Scan for the cell matching the given text and deliver its (X, Y) coordinate at center. 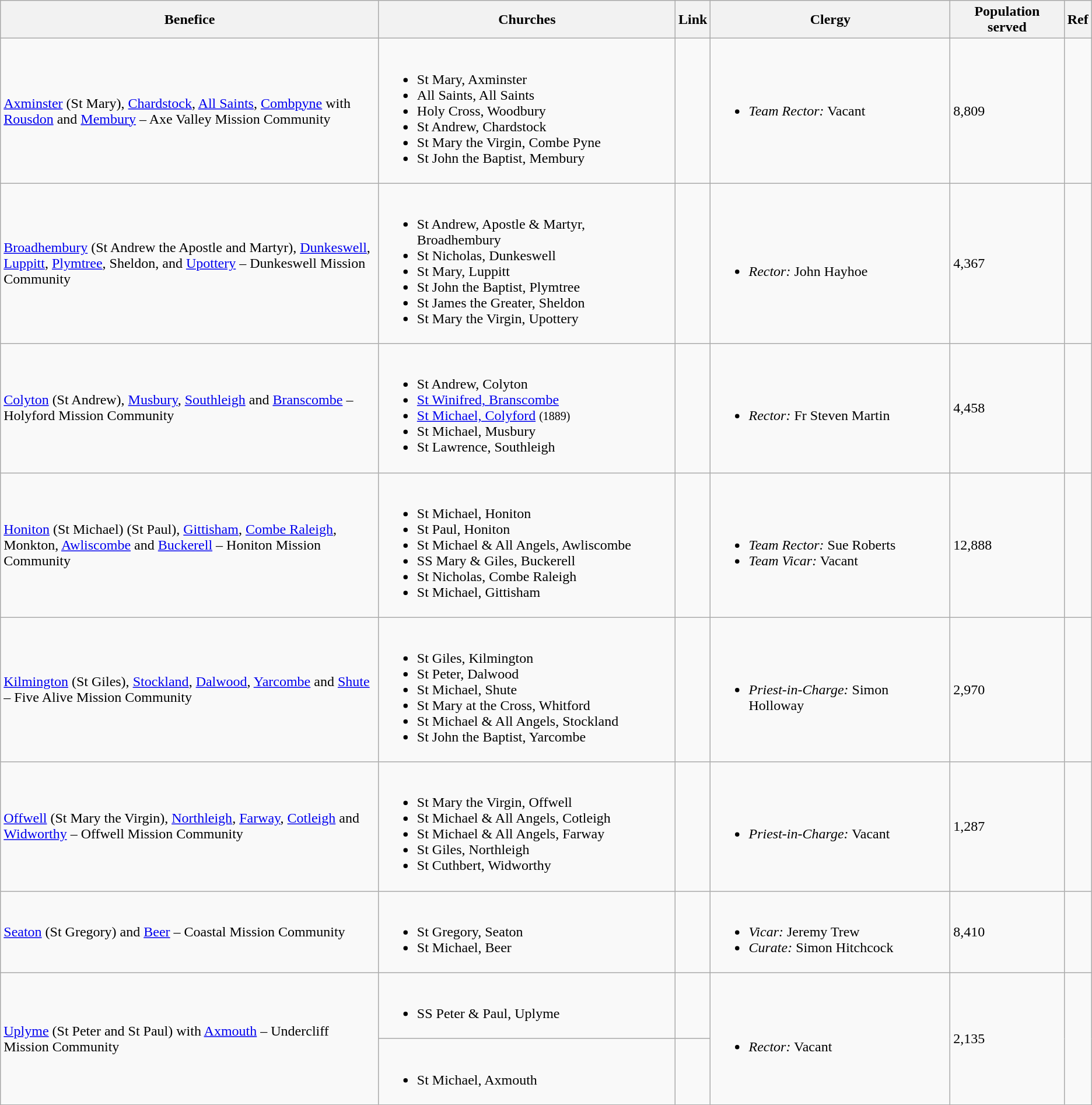
Colyton (St Andrew), Musbury, Southleigh and Branscombe – Holyford Mission Community (190, 408)
8,809 (1007, 111)
Vicar: Jeremy TrewCurate: Simon Hitchcock (831, 932)
Priest-in-Charge: Simon Holloway (831, 690)
12,888 (1007, 545)
Broadhembury (St Andrew the Apostle and Martyr), Dunkeswell, Luppitt, Plymtree, Sheldon, and Upottery – Dunkeswell Mission Community (190, 264)
Uplyme (St Peter and St Paul) with Axmouth – Undercliff Mission Community (190, 1038)
Rector: Vacant (831, 1038)
St Giles, KilmingtonSt Peter, DalwoodSt Michael, ShuteSt Mary at the Cross, WhitfordSt Michael & All Angels, StocklandSt John the Baptist, Yarcombe (527, 690)
St Gregory, SeatonSt Michael, Beer (527, 932)
St Andrew, ColytonSt Winifred, BranscombeSt Michael, Colyford (1889)St Michael, MusburySt Lawrence, Southleigh (527, 408)
Kilmington (St Giles), Stockland, Dalwood, Yarcombe and Shute – Five Alive Mission Community (190, 690)
Axminster (St Mary), Chardstock, All Saints, Combpyne with Rousdon and Membury – Axe Valley Mission Community (190, 111)
St Michael, HonitonSt Paul, HonitonSt Michael & All Angels, AwliscombeSS Mary & Giles, BuckerellSt Nicholas, Combe RaleighSt Michael, Gittisham (527, 545)
Seaton (St Gregory) and Beer – Coastal Mission Community (190, 932)
Churches (527, 20)
St Mary the Virgin, OffwellSt Michael & All Angels, CotleighSt Michael & All Angels, FarwaySt Giles, NorthleighSt Cuthbert, Widworthy (527, 826)
Rector: John Hayhoe (831, 264)
St Mary, Axminster All Saints, All SaintsHoly Cross, WoodburySt Andrew, ChardstockSt Mary the Virgin, Combe PyneSt John the Baptist, Membury (527, 111)
Offwell (St Mary the Virgin), Northleigh, Farway, Cotleigh and Widworthy – Offwell Mission Community (190, 826)
Priest-in-Charge: Vacant (831, 826)
Team Rector: Sue RobertsTeam Vicar: Vacant (831, 545)
Team Rector: Vacant (831, 111)
Rector: Fr Steven Martin (831, 408)
Honiton (St Michael) (St Paul), Gittisham, Combe Raleigh, Monkton, Awliscombe and Buckerell – Honiton Mission Community (190, 545)
Benefice (190, 20)
2,135 (1007, 1038)
2,970 (1007, 690)
4,367 (1007, 264)
St Michael, Axmouth (527, 1071)
Clergy (831, 20)
Population served (1007, 20)
SS Peter & Paul, Uplyme (527, 1006)
8,410 (1007, 932)
Ref (1078, 20)
4,458 (1007, 408)
Link (693, 20)
1,287 (1007, 826)
